Determine the [X, Y] coordinate at the center of the cell enclosing the given text.  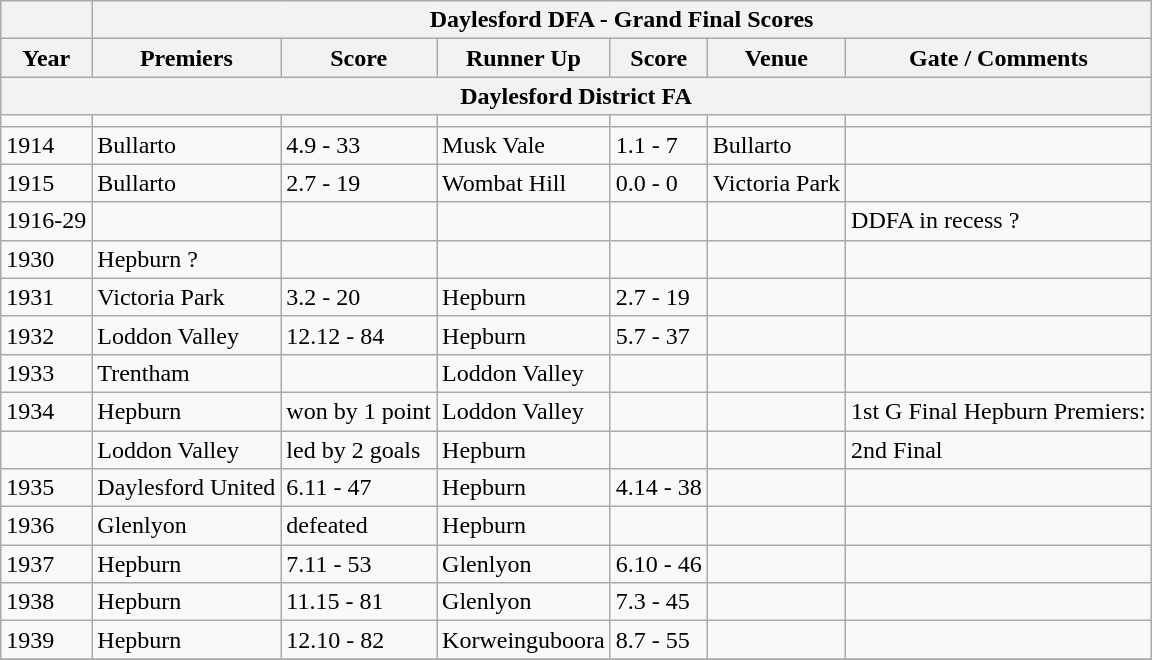
3.2 - 20 [359, 297]
4.14 - 38 [658, 488]
Daylesford DFA - Grand Final Scores [622, 20]
led by 2 goals [359, 449]
Hepburn ? [186, 259]
8.7 - 55 [658, 640]
1933 [46, 373]
1934 [46, 411]
Runner Up [524, 58]
1938 [46, 602]
7.3 - 45 [658, 602]
1.1 - 7 [658, 145]
1935 [46, 488]
6.10 - 46 [658, 564]
5.7 - 37 [658, 335]
Daylesford District FA [576, 96]
1939 [46, 640]
1916-29 [46, 221]
Wombat Hill [524, 183]
1936 [46, 526]
1932 [46, 335]
DDFA in recess ? [999, 221]
Korweinguboora [524, 640]
1915 [46, 183]
Trentham [186, 373]
won by 1 point [359, 411]
0.0 - 0 [658, 183]
1937 [46, 564]
1914 [46, 145]
1st G Final Hepburn Premiers: [999, 411]
2nd Final [999, 449]
Daylesford United [186, 488]
1930 [46, 259]
12.12 - 84 [359, 335]
11.15 - 81 [359, 602]
Musk Vale [524, 145]
7.11 - 53 [359, 564]
6.11 - 47 [359, 488]
defeated [359, 526]
Gate / Comments [999, 58]
12.10 - 82 [359, 640]
1931 [46, 297]
Year [46, 58]
Premiers [186, 58]
4.9 - 33 [359, 145]
Venue [776, 58]
